Detect which cell encompasses the target text, then output its (X, Y) center coordinate. 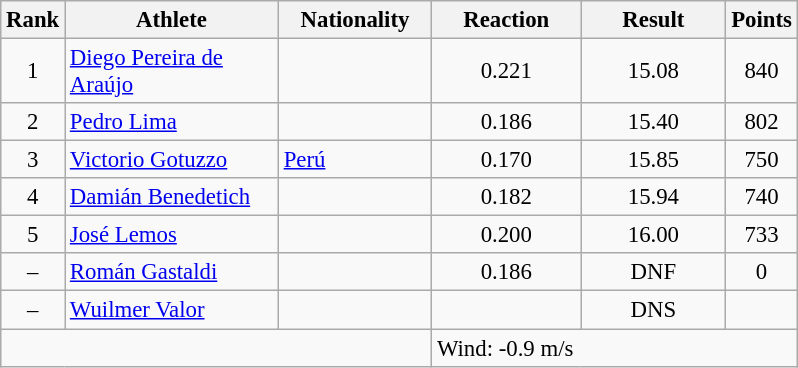
15.94 (654, 197)
1 (33, 72)
José Lemos (172, 235)
802 (762, 122)
DNF (654, 273)
Athlete (172, 20)
2 (33, 122)
Wuilmer Valor (172, 310)
Points (762, 20)
Nationality (354, 20)
Pedro Lima (172, 122)
15.40 (654, 122)
16.00 (654, 235)
Wind: -0.9 m/s (615, 348)
3 (33, 160)
0.200 (506, 235)
Reaction (506, 20)
733 (762, 235)
15.85 (654, 160)
4 (33, 197)
Victorio Gotuzzo (172, 160)
15.08 (654, 72)
5 (33, 235)
Román Gastaldi (172, 273)
0.170 (506, 160)
750 (762, 160)
Rank (33, 20)
Damián Benedetich (172, 197)
0.182 (506, 197)
Result (654, 20)
Diego Pereira de Araújo (172, 72)
Perú (354, 160)
840 (762, 72)
0.221 (506, 72)
740 (762, 197)
0 (762, 273)
DNS (654, 310)
